Provide the (X, Y) coordinate of the cell's center where the given text is located.  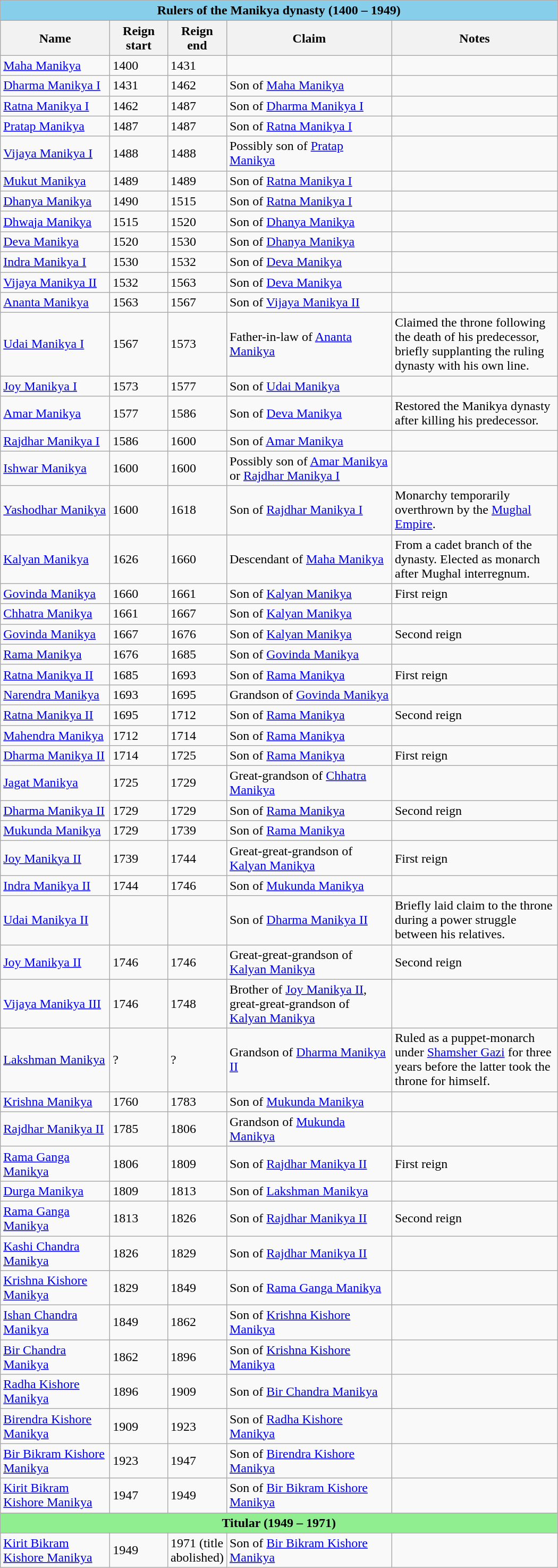
Rulers of the Manikya dynasty (1400 – 1949) (279, 11)
Mukunda Manikya (55, 831)
Ishwar Manikya (55, 468)
Son of Udai Manikya (309, 386)
Indra Manikya I (55, 262)
Father-in-law of Ananta Manikya (309, 345)
Ruled as a puppet-monarch under Shamsher Gazi for three years before the latter took the throne for himself. (474, 1060)
Titular (1949 – 1971) (279, 1523)
Brother of Joy Manikya II, great-great-grandson of Kalyan Manikya (309, 1004)
Descendant of Maha Manikya (309, 559)
Kalyan Manikya (55, 559)
Son of Govinda Manikya (309, 654)
Vijaya Manikya I (55, 153)
Narendra Manikya (55, 695)
Deva Manikya (55, 241)
Rajdhar Manikya II (55, 1129)
Rajdhar Manikya I (55, 441)
Briefly laid claim to the throne during a power struggle between his relatives. (474, 920)
1626 (139, 559)
Dhanya Manikya (55, 201)
Son of Bir Chandra Manikya (309, 1391)
Dharma Manikya I (55, 86)
Radha Kishore Manikya (55, 1391)
Grandson of Govinda Manikya (309, 695)
1400 (139, 65)
1490 (139, 201)
Monarchy temporarily overthrown by the Mughal Empire. (474, 510)
1760 (139, 1102)
Bir Bikram Kishore Manikya (55, 1461)
Amar Manikya (55, 414)
Indra Manikya II (55, 886)
Son of Amar Manikya (309, 441)
Mahendra Manikya (55, 736)
Possibly son of Pratap Manikya (309, 153)
Udai Manikya II (55, 920)
1783 (197, 1102)
Reign start (139, 38)
Notes (474, 38)
Son of Dharma Manikya I (309, 106)
Son of Rama Ganga Manikya (309, 1288)
Claimed the throne following the death of his predecessor, briefly supplanting the ruling dynasty with his own line. (474, 345)
1785 (139, 1129)
Reign end (197, 38)
Yashodhar Manikya (55, 510)
Dhwaja Manikya (55, 221)
Ishan Chandra Manikya (55, 1322)
Chhatra Manikya (55, 614)
Restored the Manikya dynasty after killing his predecessor. (474, 414)
Son of Maha Manikya (309, 86)
Durga Manikya (55, 1191)
Krishna Manikya (55, 1102)
Ratna Manikya I (55, 106)
Claim (309, 38)
Joy Manikya I (55, 386)
Son of Rajdhar Manikya I (309, 510)
Pratap Manikya (55, 126)
Udai Manikya I (55, 345)
Rama Manikya (55, 654)
Possibly son of Amar Manikya or Rajdhar Manikya I (309, 468)
1748 (197, 1004)
Birendra Kishore Manikya (55, 1427)
1618 (197, 510)
Jagat Manikya (55, 783)
Bir Chandra Manikya (55, 1357)
Vijaya Manikya II (55, 282)
Son of Dharma Manikya II (309, 920)
Great-grandson of Chhatra Manikya (309, 783)
From a cadet branch of the dynasty. Elected as monarch after Mughal interregnum. (474, 559)
Son of Lakshman Manikya (309, 1191)
Lakshman Manikya (55, 1060)
Vijaya Manikya III (55, 1004)
Son of Vijaya Manikya II (309, 303)
Son of Birendra Kishore Manikya (309, 1461)
Mukut Manikya (55, 181)
1971 (title abolished) (197, 1550)
Grandson of Mukunda Manikya (309, 1129)
Krishna Kishore Manikya (55, 1288)
Kashi Chandra Manikya (55, 1253)
Grandson of Dharma Manikya II (309, 1060)
Maha Manikya (55, 65)
Name (55, 38)
Ananta Manikya (55, 303)
Son of Radha Kishore Manikya (309, 1427)
